Pinpoint the cell where the given text exists, returning its (X, Y) midpoint coordinate. 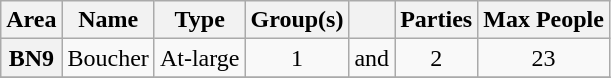
Max People (544, 20)
Area (32, 20)
Boucher (108, 58)
2 (436, 58)
and (372, 58)
Name (108, 20)
Parties (436, 20)
23 (544, 58)
Group(s) (297, 20)
At-large (200, 58)
Type (200, 20)
1 (297, 58)
BN9 (32, 58)
